For the text-containing cell, return its midpoint in (X, Y) coordinate format. 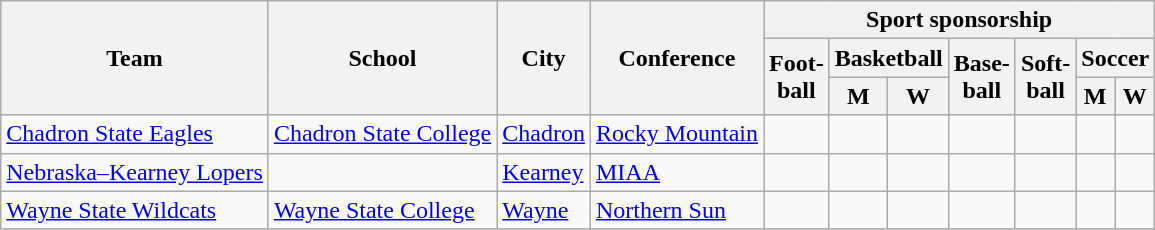
Nebraska–Kearney Lopers (135, 172)
Team (135, 58)
Conference (676, 58)
Chadron (544, 134)
Chadron State College (382, 134)
School (382, 58)
Wayne State College (382, 210)
Soft-ball (1045, 77)
Chadron State Eagles (135, 134)
Rocky Mountain (676, 134)
MIAA (676, 172)
Kearney (544, 172)
Soccer (1116, 58)
Northern Sun (676, 210)
Wayne State Wildcats (135, 210)
Foot-ball (797, 77)
Sport sponsorship (960, 20)
Wayne (544, 210)
Base-ball (982, 77)
City (544, 58)
Basketball (888, 58)
